Find where the given text appears and provide that cell's center as [X, Y] coordinate. 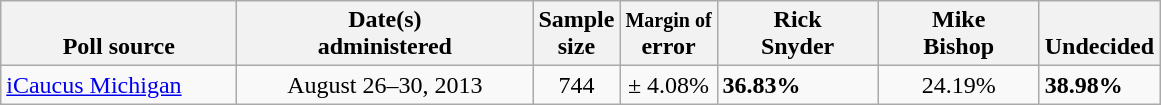
Samplesize [576, 34]
MikeBishop [958, 34]
36.83% [798, 85]
744 [576, 85]
38.98% [1099, 85]
iCaucus Michigan [119, 85]
Undecided [1099, 34]
Poll source [119, 34]
August 26–30, 2013 [385, 85]
Date(s)administered [385, 34]
24.19% [958, 85]
± 4.08% [668, 85]
RickSnyder [798, 34]
Margin oferror [668, 34]
